For the text-containing cell, return its midpoint in (X, Y) coordinate format. 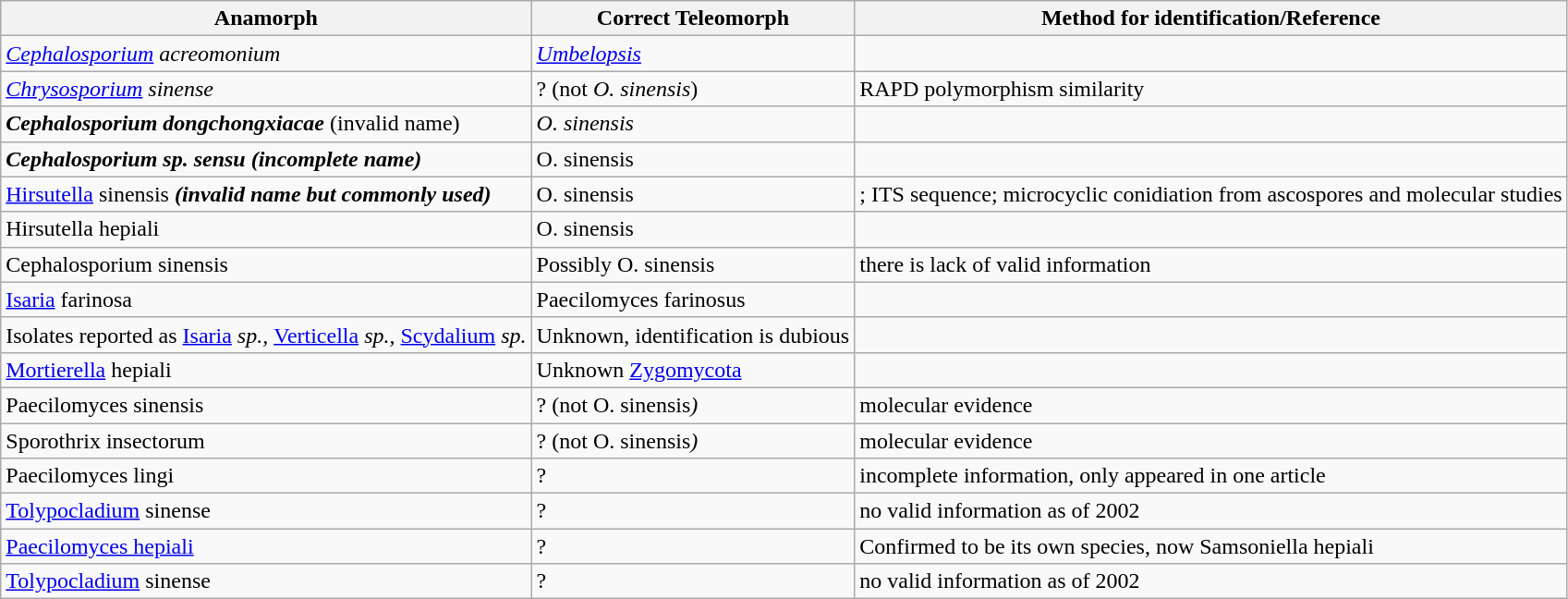
Hirsutella sinensis (invalid name but commonly used) (266, 194)
Paecilomyces farinosus (693, 299)
Possibly O. sinensis (693, 264)
Cephalosporium sp. sensu (incomplete name) (266, 159)
Cephalosporium dongchongxiacae (invalid name) (266, 124)
Sporothrix insectorum (266, 441)
Method for identification/Reference (1210, 18)
Isaria farinosa (266, 299)
incomplete information, only appeared in one article (1210, 476)
Confirmed to be its own species, now Samsoniella hepiali (1210, 546)
; ITS sequence; microcyclic conidiation from ascospores and molecular studies (1210, 194)
Paecilomyces hepiali (266, 546)
Chrysosporium sinense (266, 89)
Cephalosporium acreomonium (266, 54)
Mortierella hepiali (266, 370)
Correct Teleomorph (693, 18)
Umbelopsis (693, 54)
Unknown Zygomycota (693, 370)
Hirsutella hepiali (266, 229)
Paecilomyces sinensis (266, 405)
Paecilomyces lingi (266, 476)
Isolates reported as Isaria sp., Verticella sp., Scydalium sp. (266, 335)
RAPD polymorphism similarity (1210, 89)
Unknown, identification is dubious (693, 335)
Anamorph (266, 18)
Cephalosporium sinensis (266, 264)
there is lack of valid information (1210, 264)
